Detect which cell encompasses the target text, then output its [x, y] center coordinate. 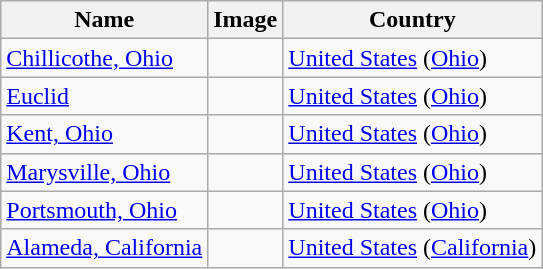
Euclid [104, 96]
Name [104, 20]
Marysville, Ohio [104, 172]
Chillicothe, Ohio [104, 58]
United States (California) [412, 248]
Image [246, 20]
Country [412, 20]
Kent, Ohio [104, 134]
Alameda, California [104, 248]
Portsmouth, Ohio [104, 210]
